Pinpoint the cell where the given text exists, returning its [x, y] midpoint coordinate. 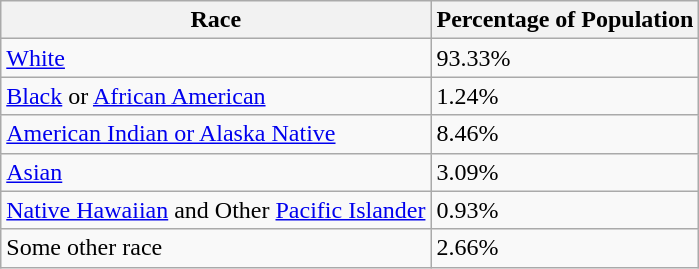
0.93% [565, 210]
Race [216, 20]
93.33% [565, 58]
3.09% [565, 172]
Black or African American [216, 96]
Some other race [216, 248]
Asian [216, 172]
American Indian or Alaska Native [216, 134]
Percentage of Population [565, 20]
8.46% [565, 134]
1.24% [565, 96]
Native Hawaiian and Other Pacific Islander [216, 210]
2.66% [565, 248]
White [216, 58]
